Determine the (x, y) coordinate at the center of the cell enclosing the given text.  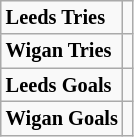
Wigan Goals (62, 118)
Wigan Tries (62, 51)
Leeds Tries (62, 17)
Leeds Goals (62, 85)
